Find where the given text appears and provide that cell's center as [x, y] coordinate. 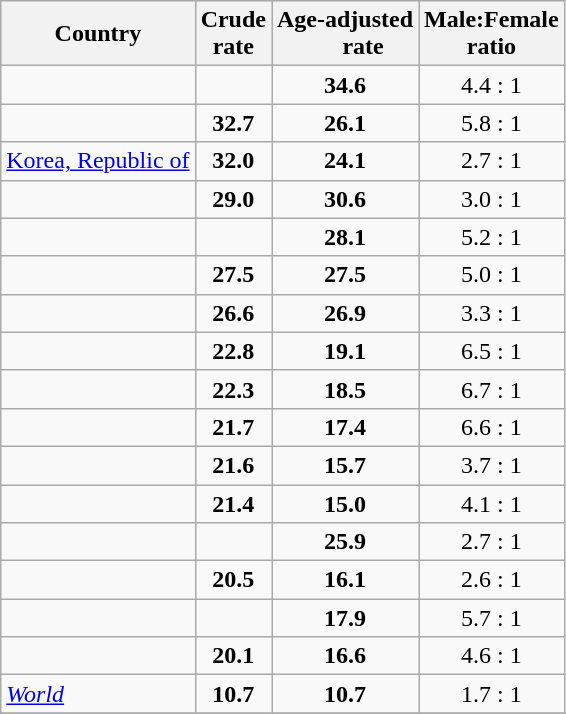
28.1 [346, 237]
1.7 : 1 [492, 694]
6.6 : 1 [492, 427]
6.7 : 1 [492, 389]
26.1 [346, 123]
21.6 [233, 465]
30.6 [346, 199]
22.3 [233, 389]
29.0 [233, 199]
15.0 [346, 503]
Korea, Republic of [98, 161]
16.1 [346, 580]
3.0 : 1 [492, 199]
Cruderate [233, 34]
5.7 : 1 [492, 618]
21.7 [233, 427]
4.6 : 1 [492, 656]
34.6 [346, 85]
26.9 [346, 313]
26.6 [233, 313]
16.6 [346, 656]
World [98, 694]
5.2 : 1 [492, 237]
Country [98, 34]
Male:Femaleratio [492, 34]
4.4 : 1 [492, 85]
3.3 : 1 [492, 313]
21.4 [233, 503]
15.7 [346, 465]
24.1 [346, 161]
32.0 [233, 161]
Age-adjusted rate [346, 34]
5.0 : 1 [492, 275]
32.7 [233, 123]
25.9 [346, 542]
17.9 [346, 618]
19.1 [346, 351]
4.1 : 1 [492, 503]
2.6 : 1 [492, 580]
20.5 [233, 580]
3.7 : 1 [492, 465]
20.1 [233, 656]
18.5 [346, 389]
22.8 [233, 351]
6.5 : 1 [492, 351]
5.8 : 1 [492, 123]
17.4 [346, 427]
